Pinpoint the cell where the given text exists, returning its (x, y) midpoint coordinate. 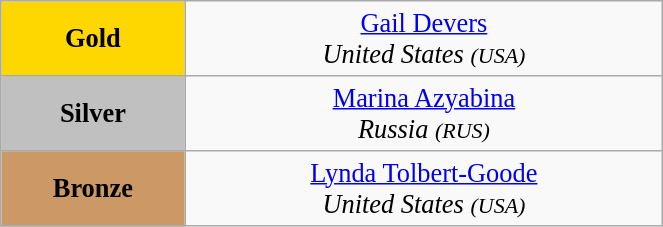
Lynda Tolbert-GoodeUnited States (USA) (424, 188)
Bronze (93, 188)
Silver (93, 112)
Marina AzyabinaRussia (RUS) (424, 112)
Gold (93, 38)
Gail DeversUnited States (USA) (424, 38)
